Capture the cell that displays the provided text and extract its (x, y) central coordinate. 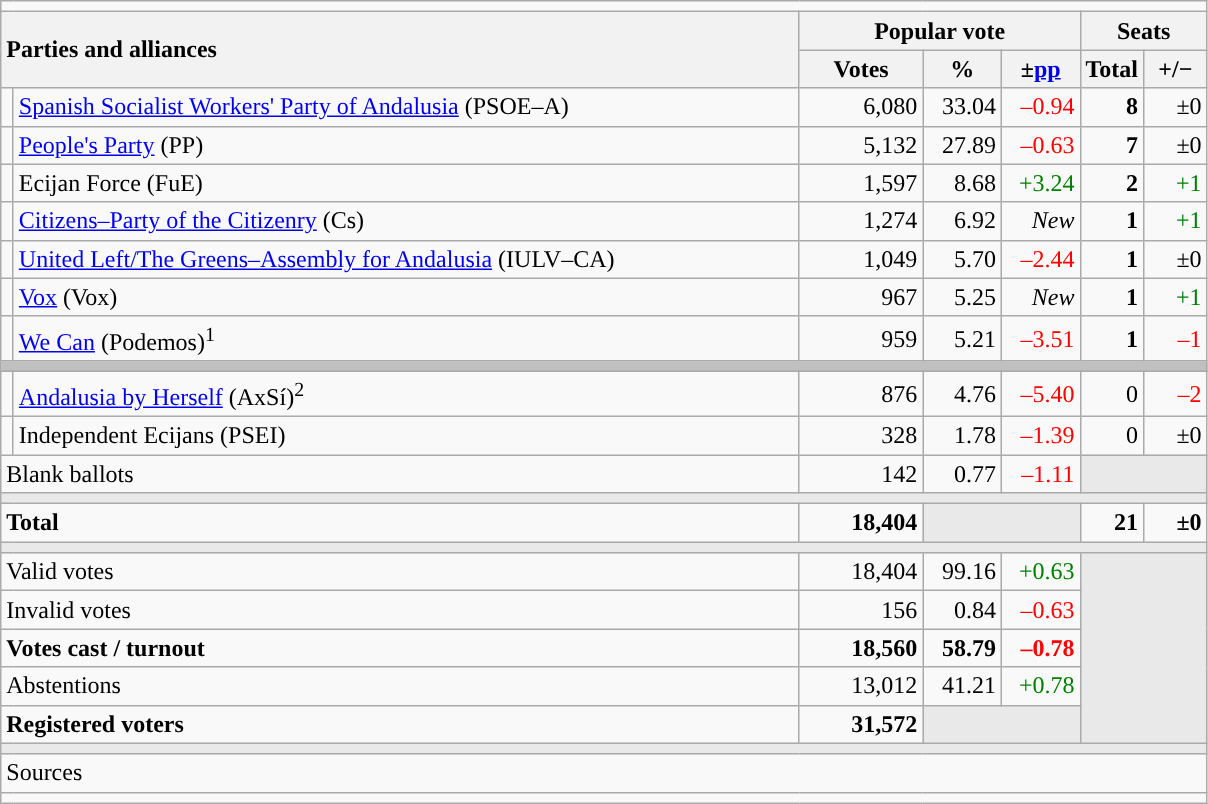
31,572 (861, 724)
8 (1112, 107)
–2 (1176, 394)
Ecijan Force (FuE) (406, 183)
33.04 (962, 107)
7 (1112, 145)
Sources (604, 773)
2 (1112, 183)
0.84 (962, 610)
% (962, 69)
–0.78 (1040, 648)
876 (861, 394)
5.25 (962, 297)
27.89 (962, 145)
Popular vote (940, 31)
18,560 (861, 648)
13,012 (861, 686)
Registered voters (400, 724)
8.68 (962, 183)
142 (861, 474)
Invalid votes (400, 610)
–1.11 (1040, 474)
Valid votes (400, 572)
0.77 (962, 474)
Independent Ecijans (PSEI) (406, 435)
Parties and alliances (400, 50)
–2.44 (1040, 259)
+0.78 (1040, 686)
We Can (Podemos)1 (406, 338)
–3.51 (1040, 338)
1,597 (861, 183)
±pp (1040, 69)
1,049 (861, 259)
Votes cast / turnout (400, 648)
Citizens–Party of the Citizenry (Cs) (406, 221)
6,080 (861, 107)
–0.94 (1040, 107)
156 (861, 610)
People's Party (PP) (406, 145)
+/− (1176, 69)
99.16 (962, 572)
21 (1112, 523)
Andalusia by Herself (AxSí)2 (406, 394)
967 (861, 297)
Blank ballots (400, 474)
41.21 (962, 686)
Spanish Socialist Workers' Party of Andalusia (PSOE–A) (406, 107)
United Left/The Greens–Assembly for Andalusia (IULV–CA) (406, 259)
5.70 (962, 259)
5,132 (861, 145)
4.76 (962, 394)
959 (861, 338)
6.92 (962, 221)
Votes (861, 69)
–1 (1176, 338)
328 (861, 435)
5.21 (962, 338)
1,274 (861, 221)
Vox (Vox) (406, 297)
–1.39 (1040, 435)
Abstentions (400, 686)
1.78 (962, 435)
58.79 (962, 648)
+3.24 (1040, 183)
Seats (1144, 31)
–5.40 (1040, 394)
+0.63 (1040, 572)
